Search for the cell housing the specified text and yield its [X, Y] center coordinate. 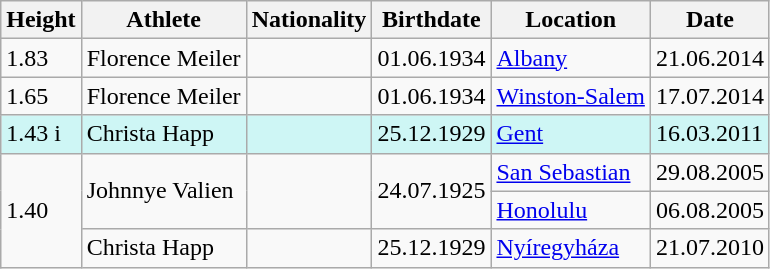
06.08.2005 [710, 210]
Albany [570, 58]
Height [41, 20]
Birthdate [432, 20]
Honolulu [570, 210]
1.83 [41, 58]
San Sebastian [570, 172]
Johnnye Valien [164, 191]
Nyíregyháza [570, 248]
21.06.2014 [710, 58]
Date [710, 20]
24.07.1925 [432, 191]
Gent [570, 134]
21.07.2010 [710, 248]
Nationality [309, 20]
16.03.2011 [710, 134]
29.08.2005 [710, 172]
1.40 [41, 210]
Location [570, 20]
1.65 [41, 96]
Athlete [164, 20]
1.43 i [41, 134]
Winston-Salem [570, 96]
17.07.2014 [710, 96]
